Return the (x, y) coordinate for the center point of the cell that contains the specified text.  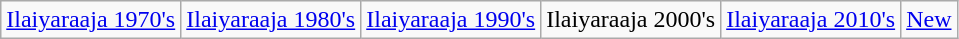
Ilaiyaraaja 1990's (451, 20)
Ilaiyaraaja 2000's (631, 20)
Ilaiyaraaja 2010's (811, 20)
Ilaiyaraaja 1970's (91, 20)
Ilaiyaraaja 1980's (271, 20)
New (929, 20)
